Return the [x, y] coordinate for the center point of the cell that contains the specified text.  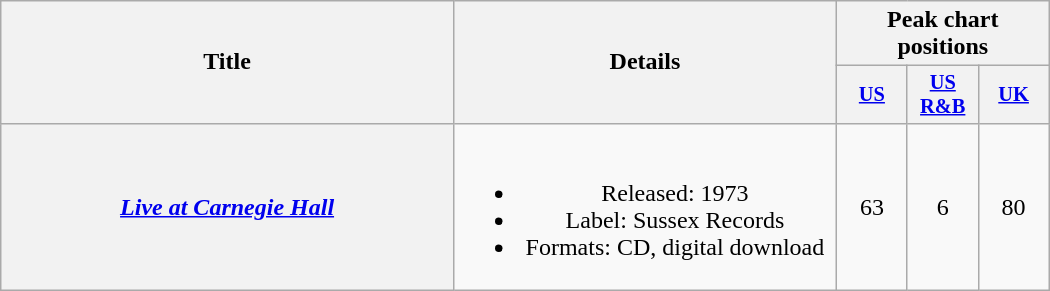
6 [942, 206]
Live at Carnegie Hall [228, 206]
USR&B [942, 95]
Title [228, 62]
US [872, 95]
63 [872, 206]
Details [644, 62]
80 [1014, 206]
UK [1014, 95]
Peak chart positions [942, 34]
Released: 1973Label: Sussex RecordsFormats: CD, digital download [644, 206]
